Provide the [x, y] coordinate of the cell's center where the given text is located.  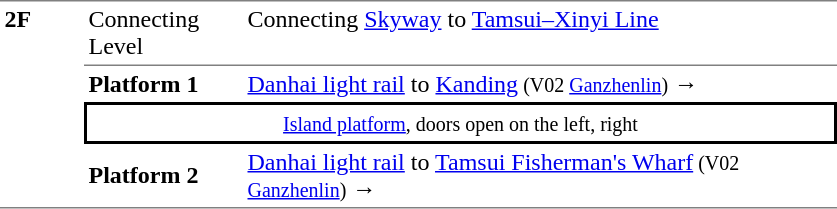
2F [42, 104]
Danhai light rail to Kanding (V02 Ganzhenlin) → [540, 84]
Platform 2 [164, 176]
Platform 1 [164, 84]
Danhai light rail to Tamsui Fisherman's Wharf (V02 Ganzhenlin) → [540, 176]
Connecting Level [164, 33]
Island platform, doors open on the left, right [460, 123]
Connecting Skyway to Tamsui–Xinyi Line [540, 33]
